Pinpoint the cell where the given text exists, returning its (x, y) midpoint coordinate. 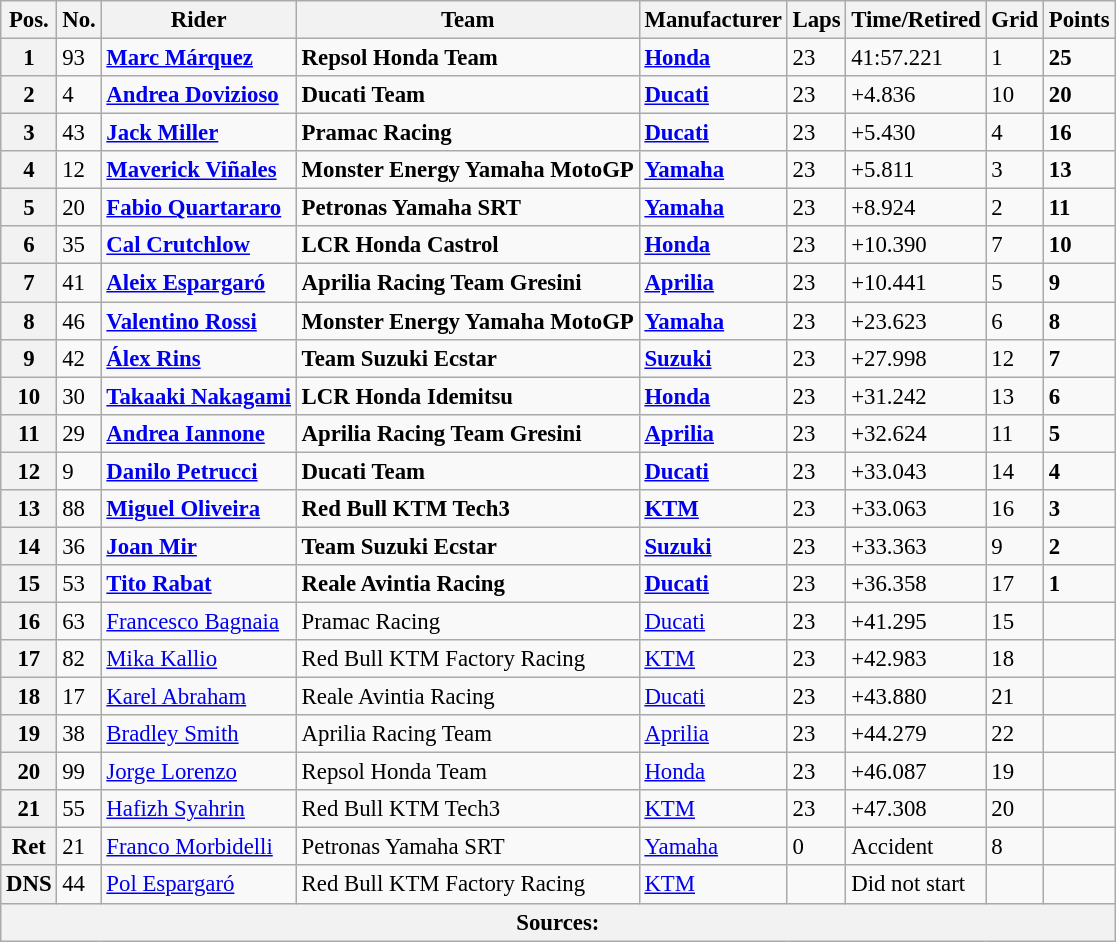
46 (79, 321)
99 (79, 772)
36 (79, 546)
Karel Abraham (198, 697)
Mika Kallio (198, 659)
+36.358 (916, 584)
42 (79, 358)
Danilo Petrucci (198, 471)
Valentino Rossi (198, 321)
Andrea Dovizioso (198, 95)
Jack Miller (198, 133)
Pos. (29, 20)
Marc Márquez (198, 58)
+5.811 (916, 170)
+23.623 (916, 321)
+47.308 (916, 809)
Accident (916, 847)
41 (79, 283)
+31.242 (916, 396)
53 (79, 584)
+44.279 (916, 734)
93 (79, 58)
Joan Mir (198, 546)
+43.880 (916, 697)
+41.295 (916, 621)
+4.836 (916, 95)
41:57.221 (916, 58)
55 (79, 809)
Ret (29, 847)
22 (1014, 734)
0 (816, 847)
Fabio Quartararo (198, 208)
25 (1078, 58)
Aleix Espargaró (198, 283)
+42.983 (916, 659)
Manufacturer (713, 20)
Points (1078, 20)
+32.624 (916, 433)
Laps (816, 20)
+8.924 (916, 208)
+5.430 (916, 133)
+10.390 (916, 245)
88 (79, 509)
Time/Retired (916, 20)
+46.087 (916, 772)
Rider (198, 20)
38 (79, 734)
+10.441 (916, 283)
29 (79, 433)
Andrea Iannone (198, 433)
Sources: (558, 922)
No. (79, 20)
Aprilia Racing Team (468, 734)
Maverick Viñales (198, 170)
Franco Morbidelli (198, 847)
Grid (1014, 20)
82 (79, 659)
DNS (29, 885)
Álex Rins (198, 358)
Miguel Oliveira (198, 509)
43 (79, 133)
Team (468, 20)
Bradley Smith (198, 734)
+33.063 (916, 509)
LCR Honda Castrol (468, 245)
Cal Crutchlow (198, 245)
Did not start (916, 885)
Francesco Bagnaia (198, 621)
Takaaki Nakagami (198, 396)
Tito Rabat (198, 584)
44 (79, 885)
Pol Espargaró (198, 885)
35 (79, 245)
30 (79, 396)
Hafizh Syahrin (198, 809)
63 (79, 621)
LCR Honda Idemitsu (468, 396)
+27.998 (916, 358)
+33.363 (916, 546)
Jorge Lorenzo (198, 772)
+33.043 (916, 471)
